For the text-containing cell, return its midpoint in (X, Y) coordinate format. 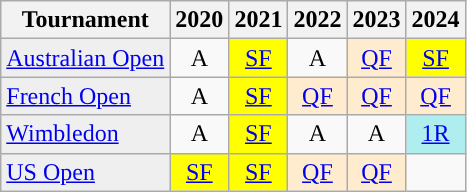
US Open (86, 172)
Tournament (86, 20)
2023 (376, 20)
Australian Open (86, 58)
2024 (436, 20)
1R (436, 134)
French Open (86, 96)
Wimbledon (86, 134)
2020 (200, 20)
2021 (258, 20)
2022 (318, 20)
